Pinpoint the cell where the given text exists, returning its (X, Y) midpoint coordinate. 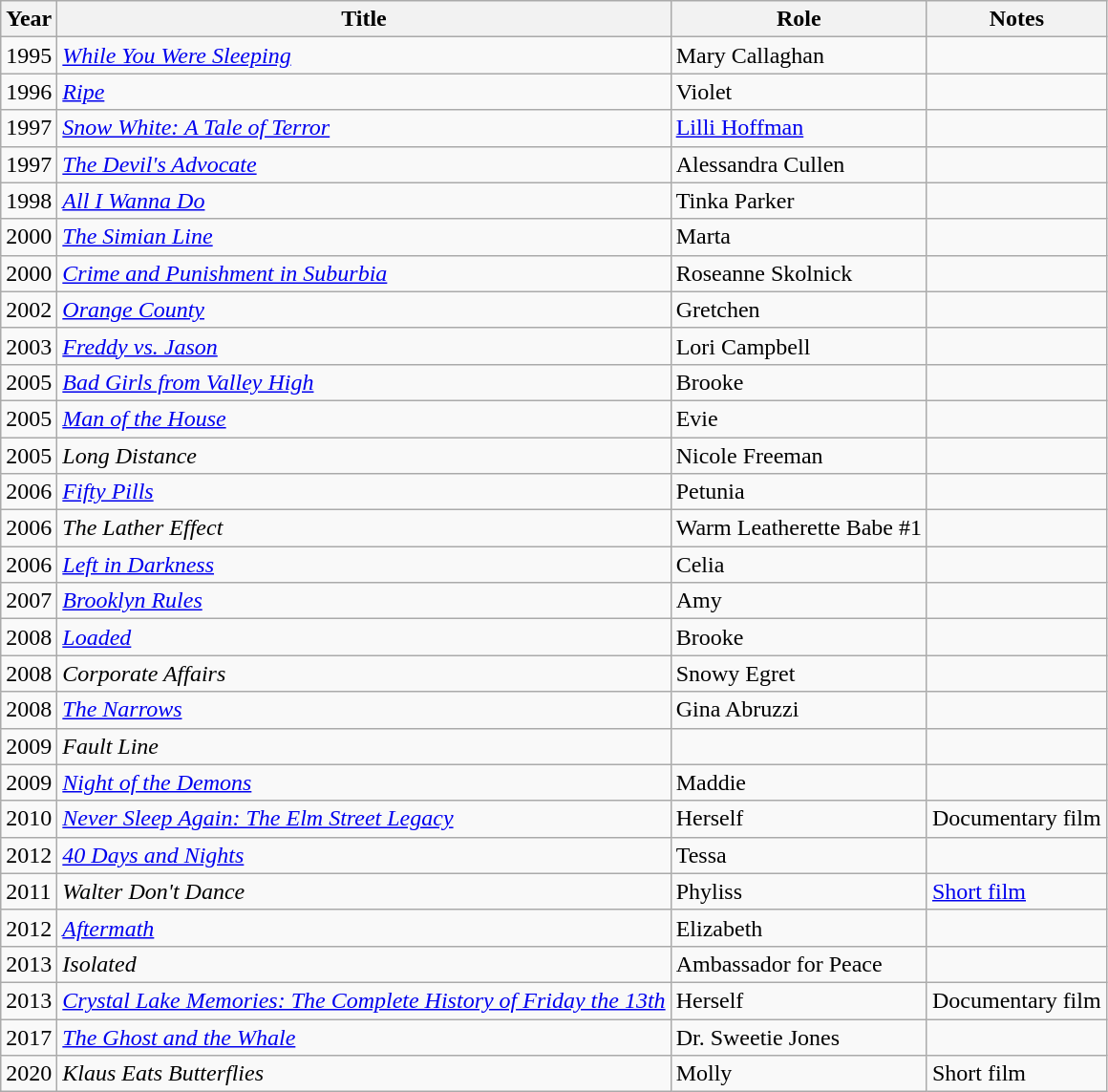
2007 (29, 601)
Isolated (364, 964)
Fifty Pills (364, 492)
Violet (799, 92)
Fault Line (364, 746)
Gina Abruzzi (799, 710)
1996 (29, 92)
Crystal Lake Memories: The Complete History of Friday the 13th (364, 1000)
Role (799, 19)
Ambassador for Peace (799, 964)
Long Distance (364, 456)
Man of the House (364, 418)
Celia (799, 565)
Snow White: A Tale of Terror (364, 128)
Night of the Demons (364, 782)
Warm Leatherette Babe #1 (799, 528)
Aftermath (364, 928)
Notes (1016, 19)
Bad Girls from Valley High (364, 382)
Year (29, 19)
2017 (29, 1037)
Never Sleep Again: The Elm Street Legacy (364, 819)
Loaded (364, 637)
Lori Campbell (799, 346)
Alessandra Cullen (799, 164)
Elizabeth (799, 928)
Brooklyn Rules (364, 601)
The Devil's Advocate (364, 164)
Snowy Egret (799, 674)
Ripe (364, 92)
Title (364, 19)
Phyliss (799, 891)
Evie (799, 418)
The Lather Effect (364, 528)
Marta (799, 237)
2002 (29, 310)
Amy (799, 601)
Molly (799, 1074)
The Simian Line (364, 237)
Left in Darkness (364, 565)
Lilli Hoffman (799, 128)
The Ghost and the Whale (364, 1037)
Corporate Affairs (364, 674)
Orange County (364, 310)
Crime and Punishment in Suburbia (364, 273)
All I Wanna Do (364, 201)
Walter Don't Dance (364, 891)
2003 (29, 346)
40 Days and Nights (364, 855)
Freddy vs. Jason (364, 346)
Roseanne Skolnick (799, 273)
Tessa (799, 855)
The Narrows (364, 710)
2011 (29, 891)
Nicole Freeman (799, 456)
Petunia (799, 492)
Gretchen (799, 310)
Dr. Sweetie Jones (799, 1037)
Tinka Parker (799, 201)
Maddie (799, 782)
2010 (29, 819)
Klaus Eats Butterflies (364, 1074)
2020 (29, 1074)
Mary Callaghan (799, 55)
While You Were Sleeping (364, 55)
1995 (29, 55)
1998 (29, 201)
